Identify which cell holds the provided text, then report its (X, Y) central coordinate. 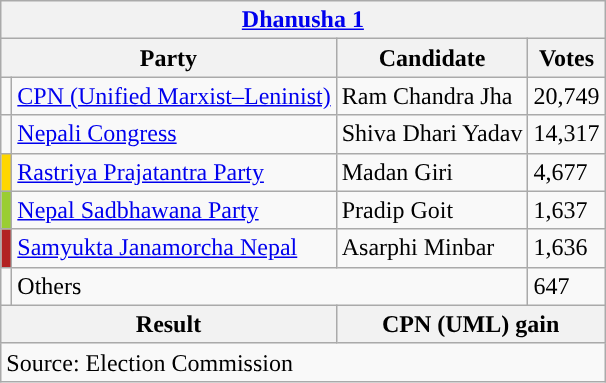
20,749 (566, 96)
Candidate (432, 58)
1,637 (566, 210)
Result (168, 324)
CPN (Unified Marxist–Leninist) (174, 96)
Madan Giri (432, 172)
Pradip Goit (432, 210)
647 (566, 286)
Samyukta Janamorcha Nepal (174, 248)
Source: Election Commission (303, 362)
Asarphi Minbar (432, 248)
Others (270, 286)
CPN (UML) gain (470, 324)
Votes (566, 58)
Nepal Sadbhawana Party (174, 210)
Nepali Congress (174, 134)
Shiva Dhari Yadav (432, 134)
14,317 (566, 134)
4,677 (566, 172)
Ram Chandra Jha (432, 96)
Dhanusha 1 (303, 20)
Rastriya Prajatantra Party (174, 172)
1,636 (566, 248)
Party (168, 58)
